Search for the cell housing the specified text and yield its [x, y] center coordinate. 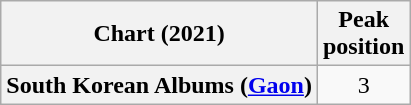
Chart (2021) [160, 34]
South Korean Albums (Gaon) [160, 85]
3 [363, 85]
Peakposition [363, 34]
